Identify which cell holds the provided text, then report its (X, Y) central coordinate. 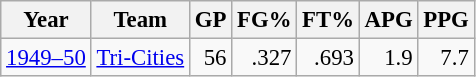
.693 (328, 58)
1.9 (388, 58)
Team (140, 20)
PPG (446, 20)
1949–50 (46, 58)
Year (46, 20)
Tri-Cities (140, 58)
FT% (328, 20)
GP (210, 20)
.327 (264, 58)
7.7 (446, 58)
FG% (264, 20)
APG (388, 20)
56 (210, 58)
